Scan for the cell matching the given text and deliver its (X, Y) coordinate at center. 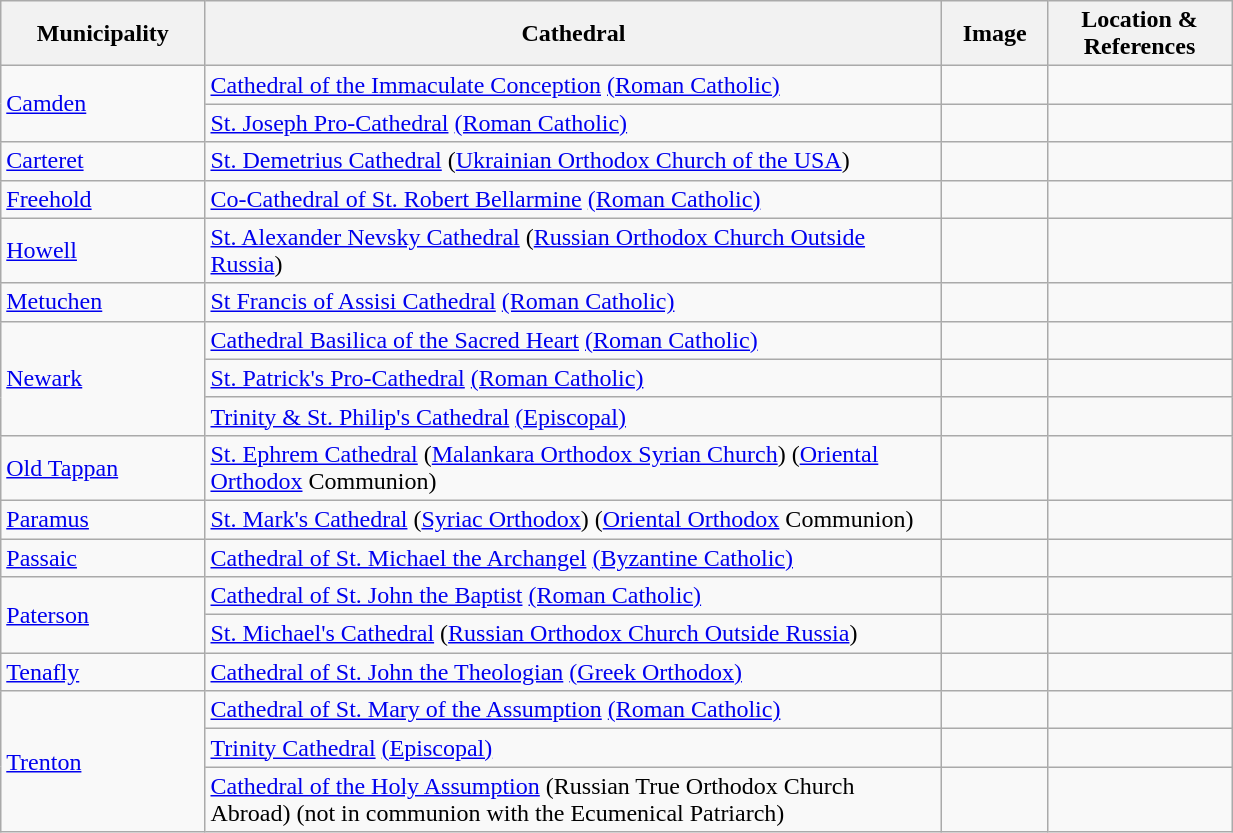
Municipality (103, 34)
Cathedral Basilica of the Sacred Heart (Roman Catholic) (574, 340)
Co-Cathedral of St. Robert Bellarmine (Roman Catholic) (574, 199)
Cathedral of St. John the Baptist (Roman Catholic) (574, 596)
Cathedral of the Immaculate Conception (Roman Catholic) (574, 85)
Cathedral of St. Mary of the Assumption (Roman Catholic) (574, 710)
Location & References (1139, 34)
St. Joseph Pro-Cathedral (Roman Catholic) (574, 123)
Trinity Cathedral (Episcopal) (574, 748)
St. Alexander Nevsky Cathedral (Russian Orthodox Church Outside Russia) (574, 250)
Freehold (103, 199)
Tenafly (103, 672)
St. Michael's Cathedral (Russian Orthodox Church Outside Russia) (574, 634)
Metuchen (103, 302)
Paterson (103, 615)
Newark (103, 378)
Trinity & St. Philip's Cathedral (Episcopal) (574, 416)
Cathedral of St. John the Theologian (Greek Orthodox) (574, 672)
Paramus (103, 519)
Passaic (103, 557)
St Francis of Assisi Cathedral (Roman Catholic) (574, 302)
Cathedral of the Holy Assumption (Russian True Orthodox Church Abroad) (not in communion with the Ecumenical Patriarch) (574, 800)
St. Ephrem Cathedral (Malankara Orthodox Syrian Church) (Oriental Orthodox Communion) (574, 468)
Old Tappan (103, 468)
Cathedral (574, 34)
Cathedral of St. Michael the Archangel (Byzantine Catholic) (574, 557)
Trenton (103, 762)
Camden (103, 104)
Image (995, 34)
St. Patrick's Pro-Cathedral (Roman Catholic) (574, 378)
St. Demetrius Cathedral (Ukrainian Orthodox Church of the USA) (574, 161)
St. Mark's Cathedral (Syriac Orthodox) (Oriental Orthodox Communion) (574, 519)
Howell (103, 250)
Carteret (103, 161)
